From the cell containing the given text, extract its center point as [X, Y] coordinate. 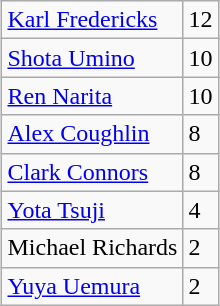
Alex Coughlin [92, 134]
Karl Fredericks [92, 20]
4 [200, 210]
Ren Narita [92, 96]
12 [200, 20]
Yuya Uemura [92, 286]
Yota Tsuji [92, 210]
Shota Umino [92, 58]
Clark Connors [92, 172]
Michael Richards [92, 248]
